From the cell containing the given text, extract its center point as (x, y) coordinate. 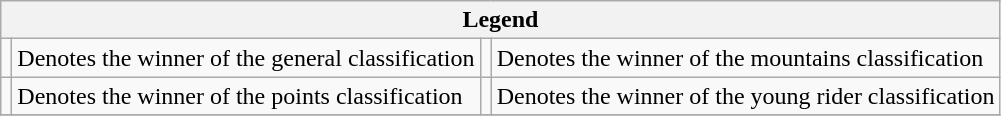
Denotes the winner of the mountains classification (746, 58)
Legend (500, 20)
Denotes the winner of the points classification (246, 96)
Denotes the winner of the general classification (246, 58)
Denotes the winner of the young rider classification (746, 96)
